Extract the (X, Y) coordinate from the center of the cell holding the provided text.  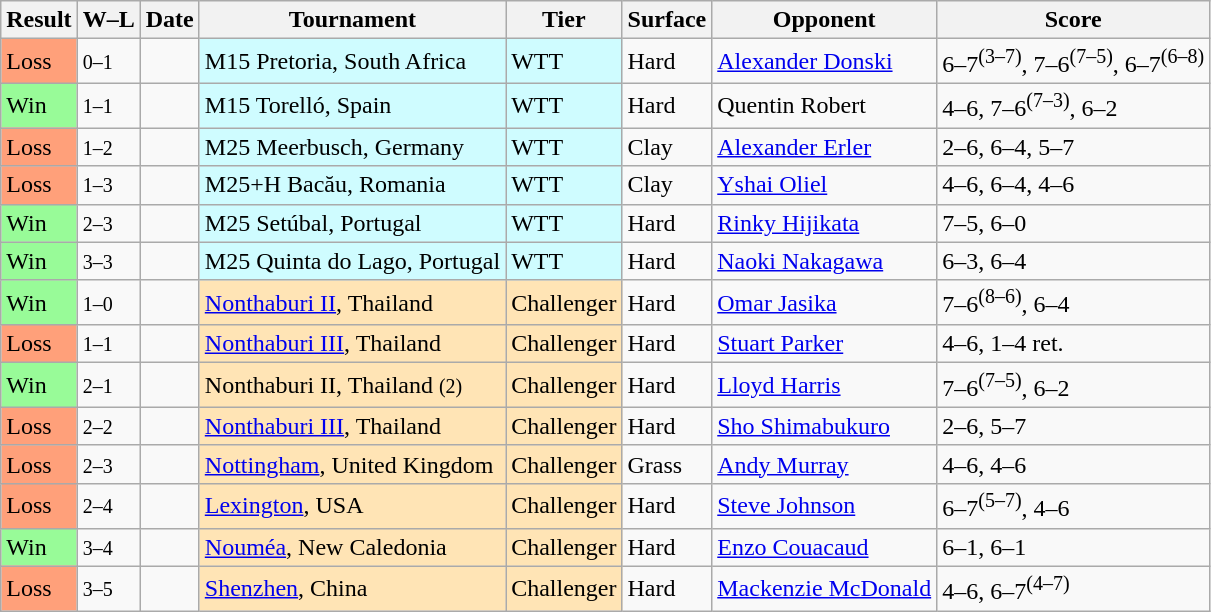
M25+H Bacău, Romania (352, 185)
2–6, 6–4, 5–7 (1074, 147)
7–6(8–6), 6–4 (1074, 302)
Lexington, USA (352, 506)
2–1 (108, 386)
Naoki Nakagawa (824, 261)
4–6, 1–4 ret. (1074, 344)
M15 Torelló, Spain (352, 106)
Tier (564, 20)
Score (1074, 20)
7–5, 6–0 (1074, 223)
Omar Jasika (824, 302)
4–6, 4–6 (1074, 464)
3–5 (108, 588)
Surface (667, 20)
4–6, 6–4, 4–6 (1074, 185)
2–2 (108, 426)
Andy Murray (824, 464)
Shenzhen, China (352, 588)
4–6, 6–7(4–7) (1074, 588)
Date (170, 20)
6–3, 6–4 (1074, 261)
Alexander Donski (824, 62)
2–6, 5–7 (1074, 426)
Nouméa, New Caledonia (352, 547)
W–L (108, 20)
1–2 (108, 147)
3–4 (108, 547)
M25 Setúbal, Portugal (352, 223)
Lloyd Harris (824, 386)
Nonthaburi II, Thailand (352, 302)
0–1 (108, 62)
1–0 (108, 302)
Yshai Oliel (824, 185)
Rinky Hijikata (824, 223)
Nonthaburi II, Thailand (2) (352, 386)
Alexander Erler (824, 147)
M15 Pretoria, South Africa (352, 62)
M25 Quinta do Lago, Portugal (352, 261)
M25 Meerbusch, Germany (352, 147)
Sho Shimabukuro (824, 426)
6–7(3–7), 7–6(7–5), 6–7(6–8) (1074, 62)
3–3 (108, 261)
Tournament (352, 20)
Opponent (824, 20)
2–4 (108, 506)
1–3 (108, 185)
Steve Johnson (824, 506)
Grass (667, 464)
Enzo Couacaud (824, 547)
Stuart Parker (824, 344)
6–1, 6–1 (1074, 547)
4–6, 7–6(7–3), 6–2 (1074, 106)
Quentin Robert (824, 106)
7–6(7–5), 6–2 (1074, 386)
Result (39, 20)
Nottingham, United Kingdom (352, 464)
Mackenzie McDonald (824, 588)
6–7(5–7), 4–6 (1074, 506)
